For the text-containing cell, return its midpoint in [X, Y] coordinate format. 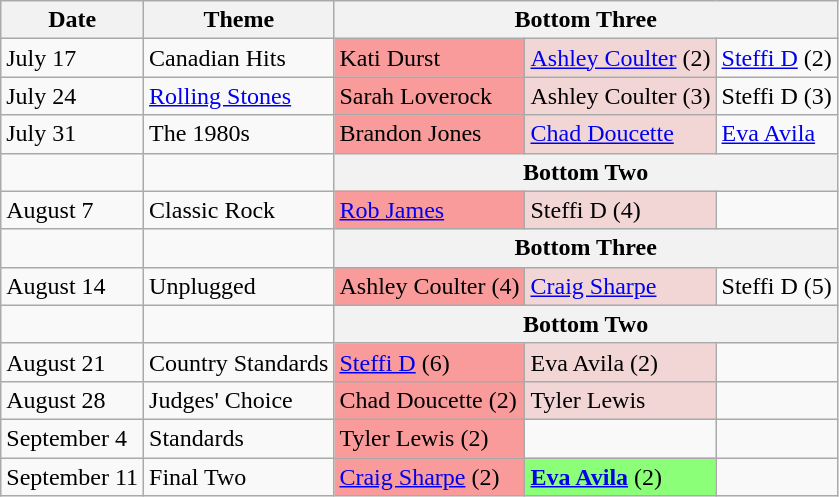
Steffi D (2) [776, 58]
Chad Doucette [620, 134]
Chad Doucette (2) [430, 400]
Ashley Coulter (4) [430, 286]
Ashley Coulter (2) [620, 58]
August 28 [72, 400]
Eva Avila [776, 134]
Craig Sharpe (2) [430, 477]
August 21 [72, 362]
September 4 [72, 438]
Steffi D (5) [776, 286]
August 14 [72, 286]
Judges' Choice [239, 400]
Classic Rock [239, 210]
Country Standards [239, 362]
Kati Durst [430, 58]
Steffi D (6) [430, 362]
Steffi D (4) [620, 210]
Craig Sharpe [620, 286]
Rolling Stones [239, 96]
Unplugged [239, 286]
Standards [239, 438]
July 31 [72, 134]
Rob James [430, 210]
Tyler Lewis [620, 400]
Canadian Hits [239, 58]
Sarah Loverock [430, 96]
Final Two [239, 477]
Brandon Jones [430, 134]
The 1980s [239, 134]
July 24 [72, 96]
August 7 [72, 210]
Steffi D (3) [776, 96]
Date [72, 20]
Tyler Lewis (2) [430, 438]
September 11 [72, 477]
Ashley Coulter (3) [620, 96]
Theme [239, 20]
July 17 [72, 58]
